Return the [x, y] coordinate for the center point of the cell that contains the specified text.  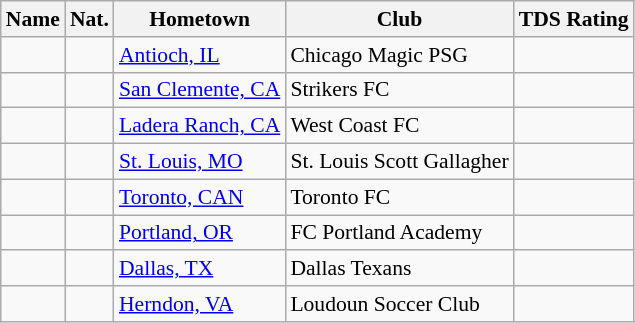
San Clemente, CA [200, 90]
West Coast FC [399, 126]
Dallas Texans [399, 269]
Dallas, TX [200, 269]
Loudoun Soccer Club [399, 304]
St. Louis Scott Gallagher [399, 162]
Antioch, IL [200, 55]
Herndon, VA [200, 304]
St. Louis, MO [200, 162]
Portland, OR [200, 233]
Ladera Ranch, CA [200, 126]
Name [33, 19]
Club [399, 19]
Strikers FC [399, 90]
Hometown [200, 19]
Toronto FC [399, 197]
Toronto, CAN [200, 197]
Chicago Magic PSG [399, 55]
FC Portland Academy [399, 233]
TDS Rating [574, 19]
Nat. [90, 19]
